Identify which cell holds the provided text, then report its [X, Y] central coordinate. 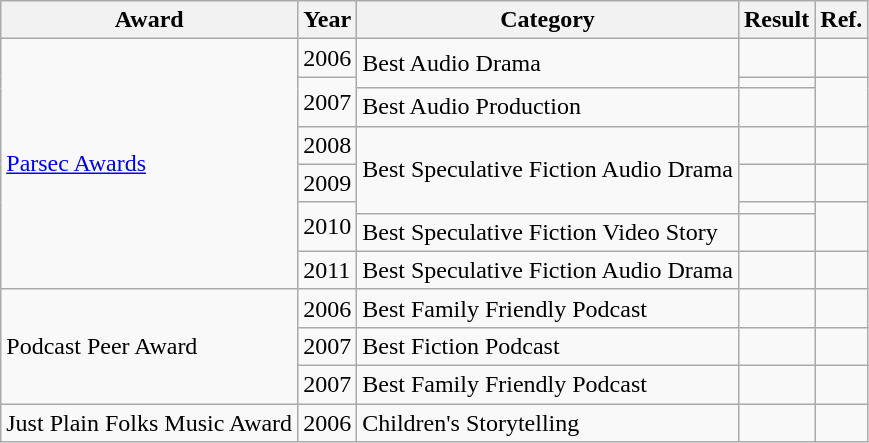
Year [328, 20]
2008 [328, 145]
Podcast Peer Award [150, 346]
Just Plain Folks Music Award [150, 423]
Best Fiction Podcast [548, 346]
Award [150, 20]
Category [548, 20]
Ref. [842, 20]
2010 [328, 226]
Best Speculative Fiction Video Story [548, 232]
Children's Storytelling [548, 423]
Parsec Awards [150, 164]
Result [776, 20]
2011 [328, 270]
Best Audio Drama [548, 64]
2009 [328, 183]
Best Audio Production [548, 107]
